Locate the cell with the specified text and output its (X, Y) center coordinate. 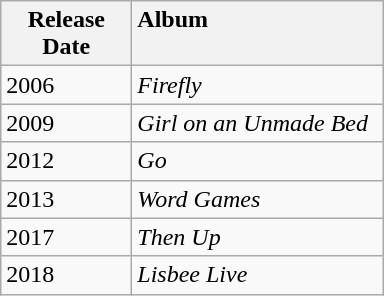
Lisbee Live (258, 275)
2012 (66, 161)
Album (258, 34)
Word Games (258, 199)
Then Up (258, 237)
Release Date (66, 34)
2017 (66, 237)
Girl on an Unmade Bed (258, 123)
Go (258, 161)
2009 (66, 123)
2006 (66, 85)
2018 (66, 275)
Firefly (258, 85)
2013 (66, 199)
